Detect which cell encompasses the target text, then output its (x, y) center coordinate. 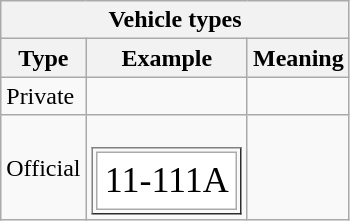
Vehicle types (175, 20)
Type (44, 58)
Example (166, 58)
Meaning (298, 58)
Official (44, 168)
Private (44, 96)
